Search for the cell housing the specified text and yield its (x, y) center coordinate. 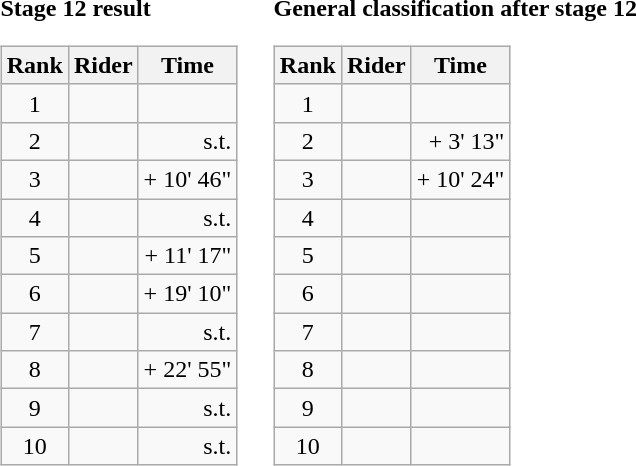
+ 11' 17" (188, 256)
+ 10' 24" (460, 179)
+ 19' 10" (188, 294)
+ 3' 13" (460, 141)
+ 22' 55" (188, 370)
+ 10' 46" (188, 179)
